For the text-containing cell, return its midpoint in (x, y) coordinate format. 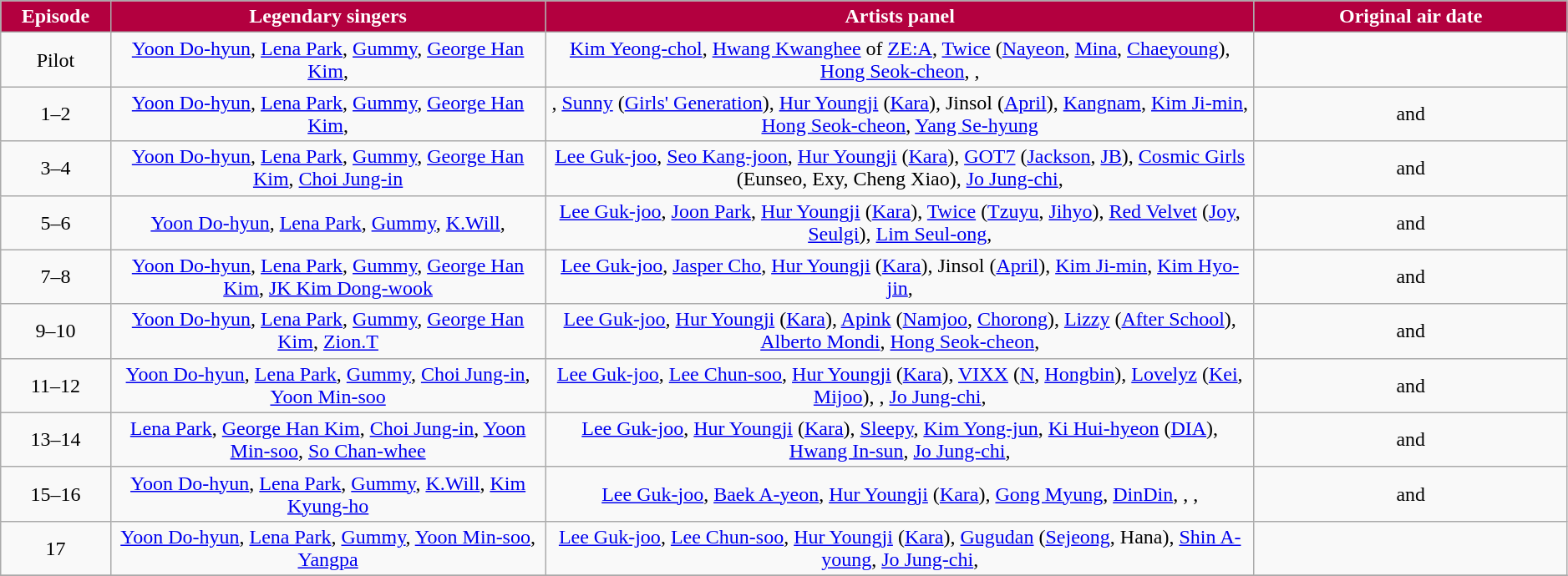
Yoon Do-hyun, Lena Park, Gummy, George Han Kim, JK Kim Dong-wook (327, 277)
7–8 (55, 277)
Artists panel (900, 17)
Lee Guk-joo, Baek A-yeon, Hur Youngji (Kara), Gong Myung, DinDin, , , (900, 494)
Yoon Do-hyun, Lena Park, Gummy, K.Will, Kim Kyung-ho (327, 494)
Pilot (55, 60)
Lee Guk-joo, Joon Park, Hur Youngji (Kara), Twice (Tzuyu, Jihyo), Red Velvet (Joy, Seulgi), Lim Seul-ong, (900, 222)
Lee Guk-joo, Hur Youngji (Kara), Sleepy, Kim Yong-jun, Ki Hui-hyeon (DIA), Hwang In-sun, Jo Jung-chi, (900, 439)
11–12 (55, 386)
17 (55, 548)
, Sunny (Girls' Generation), Hur Youngji (Kara), Jinsol (April), Kangnam, Kim Ji-min, Hong Seok-cheon, Yang Se-hyung (900, 114)
Yoon Do-hyun, Lena Park, Gummy, George Han Kim, Zion.T (327, 331)
Legendary singers (327, 17)
Yoon Do-hyun, Lena Park, Gummy, K.Will, (327, 222)
5–6 (55, 222)
Yoon Do-hyun, Lena Park, Gummy, George Han Kim, Choi Jung-in (327, 169)
Lee Guk-joo, Jasper Cho, Hur Youngji (Kara), Jinsol (April), Kim Ji-min, Kim Hyo-jin, (900, 277)
Original air date (1410, 17)
13–14 (55, 439)
9–10 (55, 331)
Yoon Do-hyun, Lena Park, Gummy, Yoon Min-soo, Yangpa (327, 548)
Lee Guk-joo, Lee Chun-soo, Hur Youngji (Kara), Gugudan (Sejeong, Hana), Shin A-young, Jo Jung-chi, (900, 548)
3–4 (55, 169)
Lee Guk-joo, Lee Chun-soo, Hur Youngji (Kara), VIXX (N, Hongbin), Lovelyz (Kei, Mijoo), , Jo Jung-chi, (900, 386)
Lena Park, George Han Kim, Choi Jung-in, Yoon Min-soo, So Chan-whee (327, 439)
Episode (55, 17)
1–2 (55, 114)
Lee Guk-joo, Seo Kang-joon, Hur Youngji (Kara), GOT7 (Jackson, JB), Cosmic Girls (Eunseo, Exy, Cheng Xiao), Jo Jung-chi, (900, 169)
15–16 (55, 494)
Yoon Do-hyun, Lena Park, Gummy, Choi Jung-in, Yoon Min-soo (327, 386)
Lee Guk-joo, Hur Youngji (Kara), Apink (Namjoo, Chorong), Lizzy (After School), Alberto Mondi, Hong Seok-cheon, (900, 331)
Kim Yeong-chol, Hwang Kwanghee of ZE:A, Twice (Nayeon, Mina, Chaeyoung), Hong Seok-cheon, , (900, 60)
